Search for the cell housing the specified text and yield its [X, Y] center coordinate. 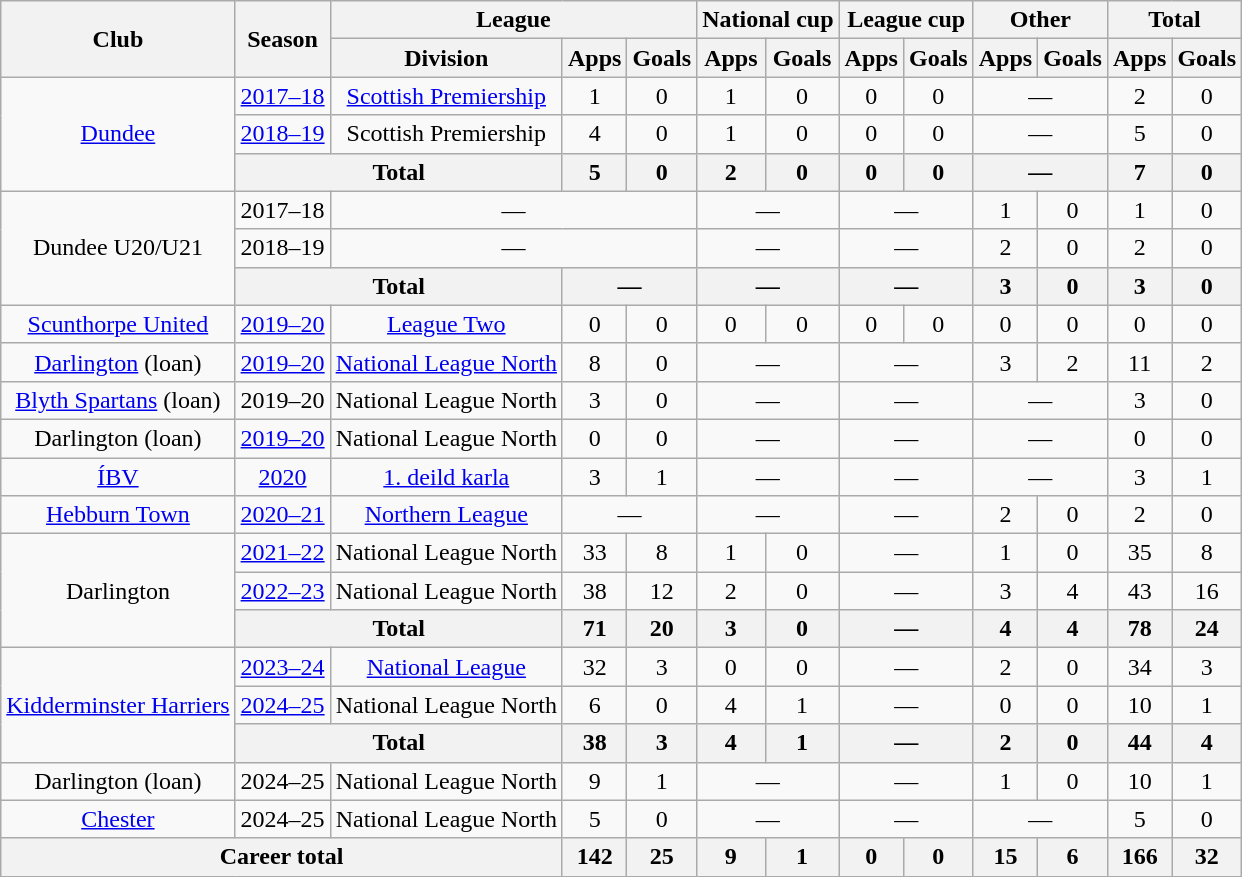
Chester [118, 819]
Season [282, 39]
2020 [282, 477]
12 [662, 591]
24 [1207, 629]
National League [446, 667]
League [513, 20]
Other [1040, 20]
National cup [768, 20]
Darlington [118, 591]
7 [1139, 172]
2023–24 [282, 667]
1. deild karla [446, 477]
11 [1139, 362]
35 [1139, 553]
43 [1139, 591]
Blyth Spartans (loan) [118, 400]
Division [446, 58]
Dundee U20/U21 [118, 248]
ÍBV [118, 477]
Career total [282, 857]
Northern League [446, 515]
Hebburn Town [118, 515]
142 [594, 857]
20 [662, 629]
2020–21 [282, 515]
Scunthorpe United [118, 324]
Kidderminster Harriers [118, 705]
44 [1139, 743]
Dundee [118, 134]
League Two [446, 324]
25 [662, 857]
16 [1207, 591]
71 [594, 629]
34 [1139, 667]
15 [1005, 857]
166 [1139, 857]
33 [594, 553]
78 [1139, 629]
2021–22 [282, 553]
Club [118, 39]
League cup [906, 20]
2022–23 [282, 591]
